Capture the cell that displays the provided text and extract its (x, y) central coordinate. 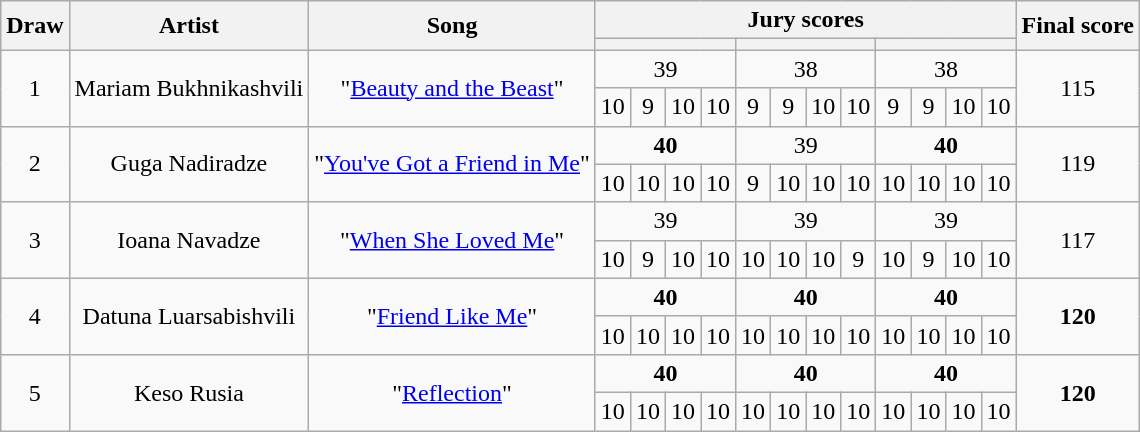
Ioana Navadze (189, 240)
117 (1078, 240)
"Beauty and the Beast" (452, 88)
4 (35, 316)
115 (1078, 88)
119 (1078, 164)
Song (452, 26)
2 (35, 164)
"You've Got a Friend in Me" (452, 164)
5 (35, 392)
Mariam Bukhnikashvili (189, 88)
"Reflection" (452, 392)
"When She Loved Me" (452, 240)
Draw (35, 26)
1 (35, 88)
Final score (1078, 26)
"Friend Like Me" (452, 316)
Guga Nadiradze (189, 164)
Jury scores (806, 20)
Artist (189, 26)
3 (35, 240)
Keso Rusia (189, 392)
Datuna Luarsabishvili (189, 316)
